Pinpoint the cell where the given text exists, returning its [x, y] midpoint coordinate. 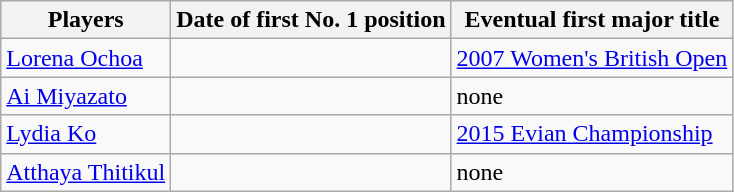
Eventual first major title [592, 20]
Lydia Ko [86, 134]
Lorena Ochoa [86, 58]
2007 Women's British Open [592, 58]
Players [86, 20]
Date of first No. 1 position [311, 20]
Atthaya Thitikul [86, 172]
Ai Miyazato [86, 96]
2015 Evian Championship [592, 134]
